Detect which cell encompasses the target text, then output its [X, Y] center coordinate. 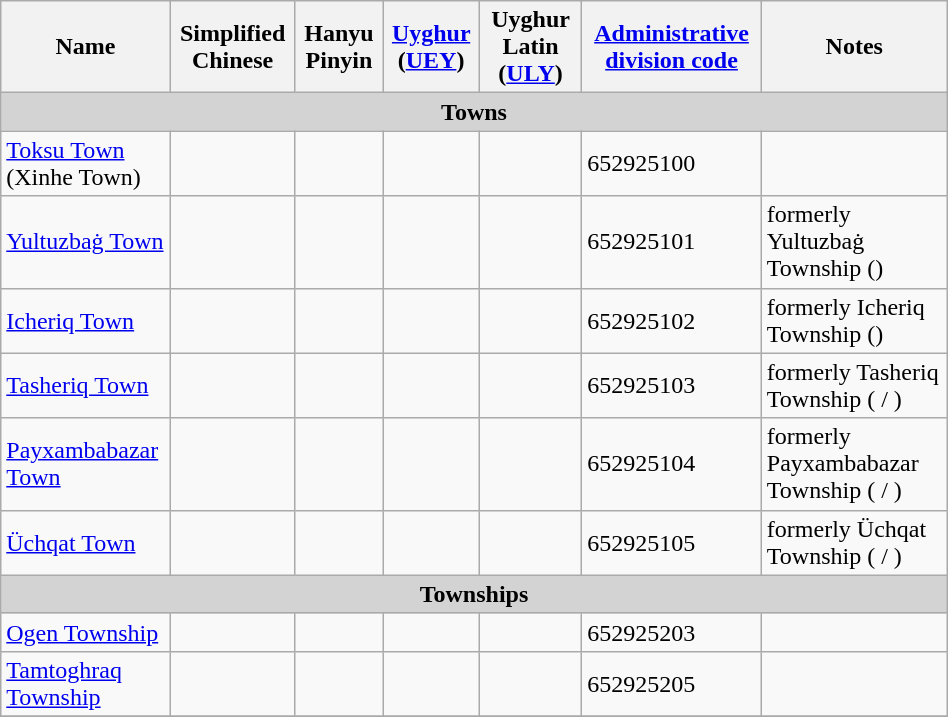
formerly Yultuzbaġ Township () [854, 242]
Tamtoghraq Township [86, 684]
Simplified Chinese [232, 47]
Towns [474, 112]
652925203 [672, 632]
Payxambabazar Town [86, 464]
652925102 [672, 320]
652925104 [672, 464]
Name [86, 47]
Administrative division code [672, 47]
Ogen Township [86, 632]
Uyghur (UEY) [432, 47]
Uyghur Latin (ULY) [530, 47]
652925101 [672, 242]
Notes [854, 47]
Toksu Town(Xinhe Town) [86, 164]
formerly Üchqat Township ( / ) [854, 542]
652925103 [672, 386]
652925105 [672, 542]
Icheriq Town [86, 320]
formerly Icheriq Township () [854, 320]
Hanyu Pinyin [339, 47]
652925205 [672, 684]
formerly Tasheriq Township ( / ) [854, 386]
formerly Payxambabazar Township ( / ) [854, 464]
Townships [474, 594]
652925100 [672, 164]
Üchqat Town [86, 542]
Yultuzbaġ Town [86, 242]
Tasheriq Town [86, 386]
